Scan for the cell matching the given text and deliver its [X, Y] coordinate at center. 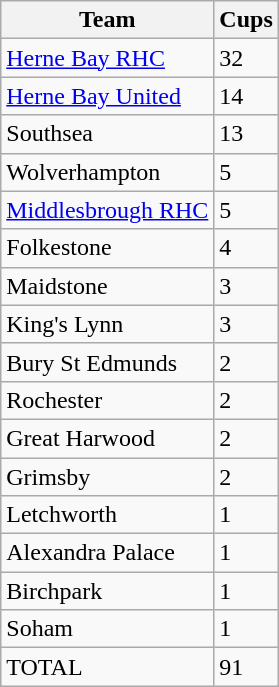
Cups [246, 20]
Wolverhampton [108, 172]
Alexandra Palace [108, 553]
Grimsby [108, 477]
King's Lynn [108, 324]
91 [246, 667]
Team [108, 20]
Folkestone [108, 248]
Great Harwood [108, 438]
Middlesbrough RHC [108, 210]
Herne Bay United [108, 96]
Maidstone [108, 286]
14 [246, 96]
TOTAL [108, 667]
Southsea [108, 134]
32 [246, 58]
13 [246, 134]
Soham [108, 629]
Bury St Edmunds [108, 362]
Letchworth [108, 515]
Rochester [108, 400]
4 [246, 248]
Birchpark [108, 591]
Herne Bay RHC [108, 58]
